Search for the cell housing the specified text and yield its [X, Y] center coordinate. 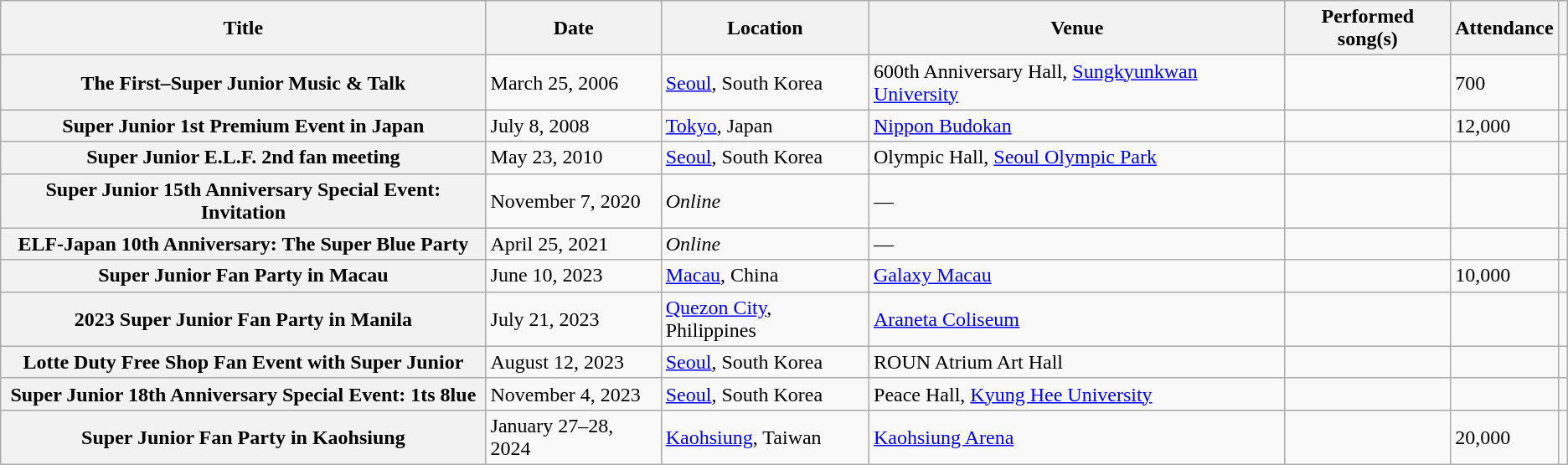
Tokyo, Japan [765, 126]
Super Junior 18th Anniversary Special Event: 1ts 8lue [243, 394]
Super Junior 1st Premium Event in Japan [243, 126]
Kaohsiung, Taiwan [765, 437]
Quezon City, Philippines [765, 318]
March 25, 2006 [573, 82]
Location [765, 28]
The First–Super Junior Music & Talk [243, 82]
November 7, 2020 [573, 201]
Araneta Coliseum [1077, 318]
Performed song(s) [1368, 28]
Super Junior Fan Party in Macau [243, 276]
June 10, 2023 [573, 276]
Date [573, 28]
12,000 [1504, 126]
May 23, 2010 [573, 158]
ELF-Japan 10th Anniversary: The Super Blue Party [243, 244]
600th Anniversary Hall, Sungkyunkwan University [1077, 82]
August 12, 2023 [573, 362]
April 25, 2021 [573, 244]
January 27–28, 2024 [573, 437]
Venue [1077, 28]
July 21, 2023 [573, 318]
Galaxy Macau [1077, 276]
Super Junior Fan Party in Kaohsiung [243, 437]
700 [1504, 82]
Super Junior E.L.F. 2nd fan meeting [243, 158]
20,000 [1504, 437]
Olympic Hall, Seoul Olympic Park [1077, 158]
Title [243, 28]
Peace Hall, Kyung Hee University [1077, 394]
ROUN Atrium Art Hall [1077, 362]
Kaohsiung Arena [1077, 437]
July 8, 2008 [573, 126]
10,000 [1504, 276]
Nippon Budokan [1077, 126]
2023 Super Junior Fan Party in Manila [243, 318]
Lotte Duty Free Shop Fan Event with Super Junior [243, 362]
Attendance [1504, 28]
Macau, China [765, 276]
Super Junior 15th Anniversary Special Event: Invitation [243, 201]
November 4, 2023 [573, 394]
